Detect which cell encompasses the target text, then output its (X, Y) center coordinate. 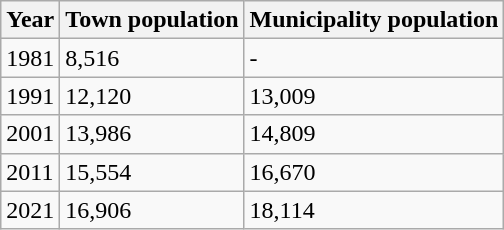
16,670 (374, 172)
18,114 (374, 210)
1991 (30, 96)
2011 (30, 172)
8,516 (152, 58)
2021 (30, 210)
Municipality population (374, 20)
16,906 (152, 210)
- (374, 58)
2001 (30, 134)
12,120 (152, 96)
Town population (152, 20)
Year (30, 20)
13,009 (374, 96)
13,986 (152, 134)
1981 (30, 58)
15,554 (152, 172)
14,809 (374, 134)
